Pinpoint the cell where the given text exists, returning its [x, y] midpoint coordinate. 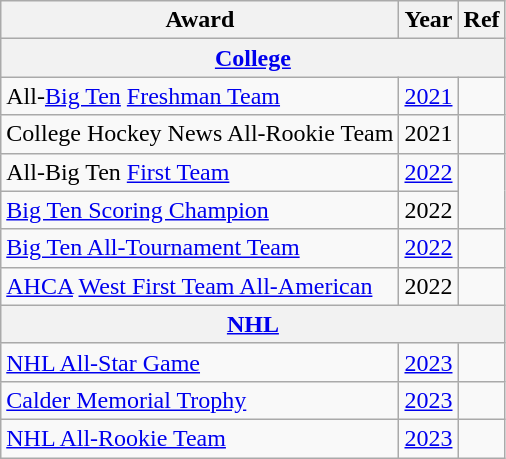
Year [428, 20]
Big Ten Scoring Champion [200, 210]
Award [200, 20]
NHL All-Rookie Team [200, 438]
NHL [253, 324]
Ref [482, 20]
Big Ten All-Tournament Team [200, 248]
College [253, 58]
College Hockey News All-Rookie Team [200, 134]
Calder Memorial Trophy [200, 400]
All-Big Ten First Team [200, 172]
NHL All-Star Game [200, 362]
All-Big Ten Freshman Team [200, 96]
AHCA West First Team All-American [200, 286]
